Find where the given text appears and provide that cell's center as [X, Y] coordinate. 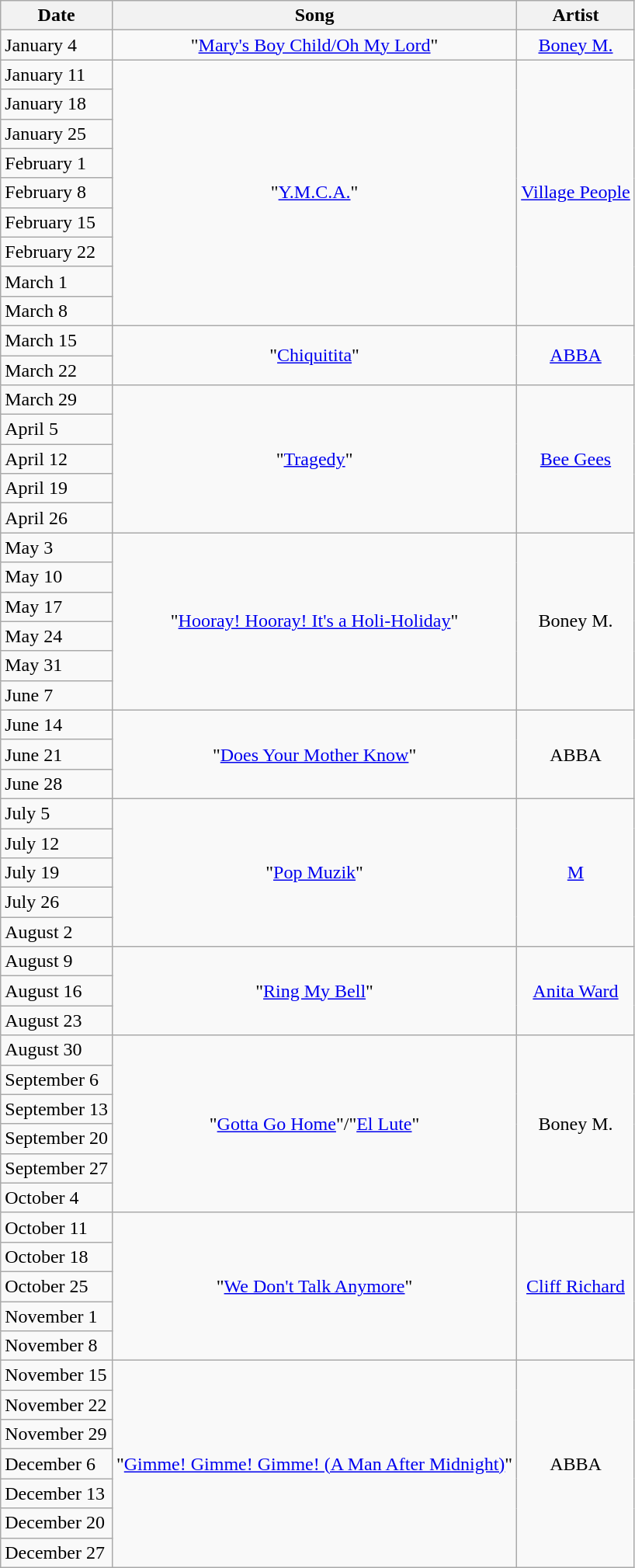
Bee Gees [576, 459]
April 26 [57, 518]
July 19 [57, 873]
April 19 [57, 488]
May 3 [57, 548]
July 5 [57, 813]
June 21 [57, 754]
Song [314, 16]
November 8 [57, 1346]
April 5 [57, 429]
Date [57, 16]
October 11 [57, 1227]
February 1 [57, 163]
July 12 [57, 843]
August 16 [57, 991]
"Pop Muzik" [314, 872]
May 31 [57, 666]
February 8 [57, 193]
December 13 [57, 1493]
"Gimme! Gimme! Gimme! (A Man After Midnight)" [314, 1464]
January 25 [57, 134]
June 14 [57, 725]
March 22 [57, 370]
November 29 [57, 1434]
March 8 [57, 311]
November 22 [57, 1405]
December 20 [57, 1523]
May 24 [57, 636]
December 6 [57, 1464]
September 13 [57, 1109]
November 1 [57, 1316]
March 15 [57, 340]
"Hooray! Hooray! It's a Holi-Holiday" [314, 621]
June 28 [57, 784]
M [576, 872]
February 15 [57, 222]
October 25 [57, 1286]
January 18 [57, 104]
"We Don't Talk Anymore" [314, 1286]
September 6 [57, 1080]
April 12 [57, 459]
September 20 [57, 1139]
Artist [576, 16]
May 17 [57, 607]
August 9 [57, 961]
January 11 [57, 75]
August 2 [57, 932]
November 15 [57, 1375]
"Gotta Go Home"/"El Lute" [314, 1124]
October 18 [57, 1257]
January 4 [57, 45]
August 23 [57, 1020]
"Ring My Bell" [314, 991]
May 10 [57, 577]
March 1 [57, 281]
Anita Ward [576, 991]
"Mary's Boy Child/Oh My Lord" [314, 45]
July 26 [57, 902]
February 22 [57, 252]
"Y.M.C.A." [314, 193]
"Does Your Mother Know" [314, 754]
October 4 [57, 1198]
Village People [576, 193]
Cliff Richard [576, 1286]
June 7 [57, 695]
March 29 [57, 400]
December 27 [57, 1552]
"Chiquitita" [314, 355]
September 27 [57, 1168]
August 30 [57, 1050]
"Tragedy" [314, 459]
